Return the (X, Y) coordinate for the center point of the cell that contains the specified text.  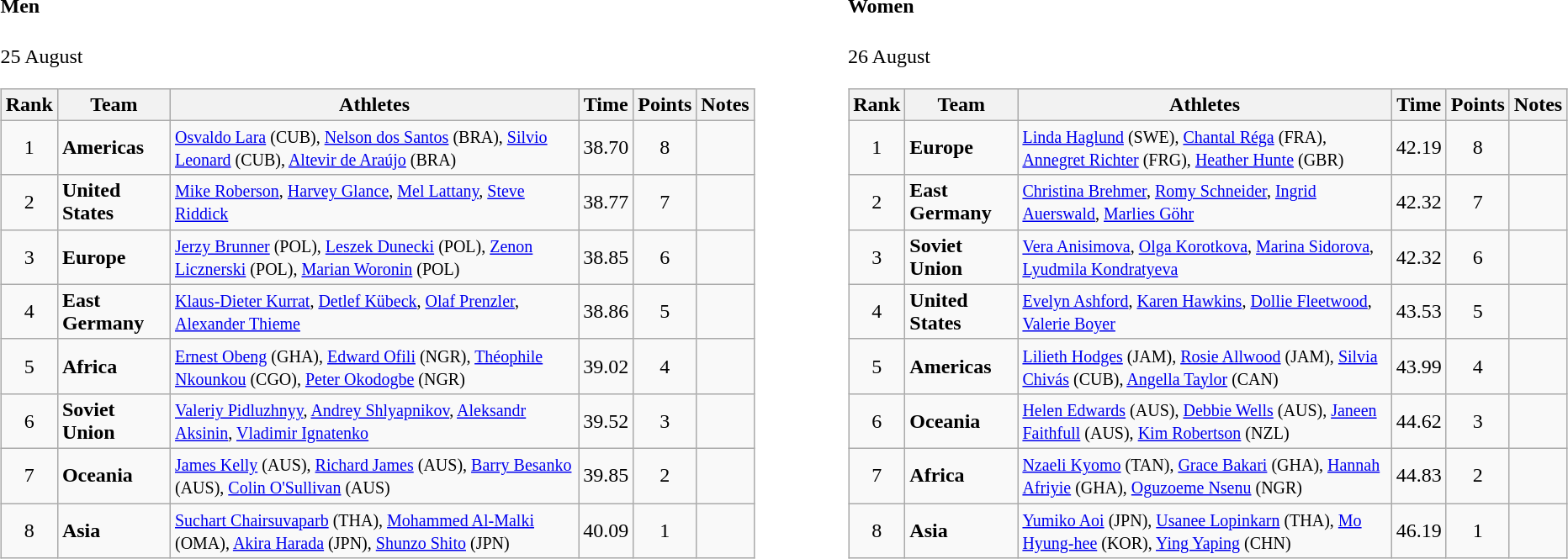
Yumiko Aoi (JPN), Usanee Lopinkarn (THA), Mo Hyung-hee (KOR), Ying Yaping (CHN) (1205, 531)
38.70 (606, 148)
40.09 (606, 531)
43.53 (1418, 311)
Nzaeli Kyomo (TAN), Grace Bakari (GHA), Hannah Afriyie (GHA), Oguzoeme Nsenu (NGR) (1205, 476)
Mike Roberson, Harvey Glance, Mel Lattany, Steve Riddick (373, 202)
39.52 (606, 420)
Valeriy Pidluzhnyy, Andrey Shlyapnikov, Aleksandr Aksinin, Vladimir Ignatenko (373, 420)
39.85 (606, 476)
39.02 (606, 367)
Lilieth Hodges (JAM), Rosie Allwood (JAM), Silvia Chivás (CUB), Angella Taylor (CAN) (1205, 367)
43.99 (1418, 367)
44.83 (1418, 476)
Klaus-Dieter Kurrat, Detlef Kübeck, Olaf Prenzler, Alexander Thieme (373, 311)
Ernest Obeng (GHA), Edward Ofili (NGR), Théophile Nkounkou (CGO), Peter Okodogbe (NGR) (373, 367)
38.86 (606, 311)
46.19 (1418, 531)
Jerzy Brunner (POL), Leszek Dunecki (POL), Zenon Licznerski (POL), Marian Woronin (POL) (373, 257)
Vera Anisimova, Olga Korotkova, Marina Sidorova, Lyudmila Kondratyeva (1205, 257)
James Kelly (AUS), Richard James (AUS), Barry Besanko (AUS), Colin O'Sullivan (AUS) (373, 476)
38.85 (606, 257)
44.62 (1418, 420)
38.77 (606, 202)
Evelyn Ashford, Karen Hawkins, Dollie Fleetwood, Valerie Boyer (1205, 311)
Osvaldo Lara (CUB), Nelson dos Santos (BRA), Silvio Leonard (CUB), Altevir de Araújo (BRA) (373, 148)
Helen Edwards (AUS), Debbie Wells (AUS), Janeen Faithfull (AUS), Kim Robertson (NZL) (1205, 420)
Linda Haglund (SWE), Chantal Réga (FRA), Annegret Richter (FRG), Heather Hunte (GBR) (1205, 148)
42.19 (1418, 148)
Christina Brehmer, Romy Schneider, Ingrid Auerswald, Marlies Göhr (1205, 202)
Suchart Chairsuvaparb (THA), Mohammed Al-Malki (OMA), Akira Harada (JPN), Shunzo Shito (JPN) (373, 531)
